For the text-containing cell, return its midpoint in (x, y) coordinate format. 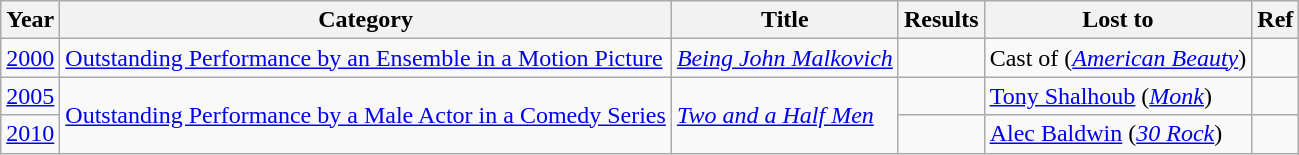
Results (941, 20)
Cast of (American Beauty) (1118, 58)
2005 (30, 96)
Category (366, 20)
Alec Baldwin (30 Rock) (1118, 134)
Tony Shalhoub (Monk) (1118, 96)
Year (30, 20)
2010 (30, 134)
Being John Malkovich (784, 58)
Outstanding Performance by a Male Actor in a Comedy Series (366, 115)
Lost to (1118, 20)
Title (784, 20)
Outstanding Performance by an Ensemble in a Motion Picture (366, 58)
Ref (1276, 20)
2000 (30, 58)
Two and a Half Men (784, 115)
